Scan for the cell matching the given text and deliver its (X, Y) coordinate at center. 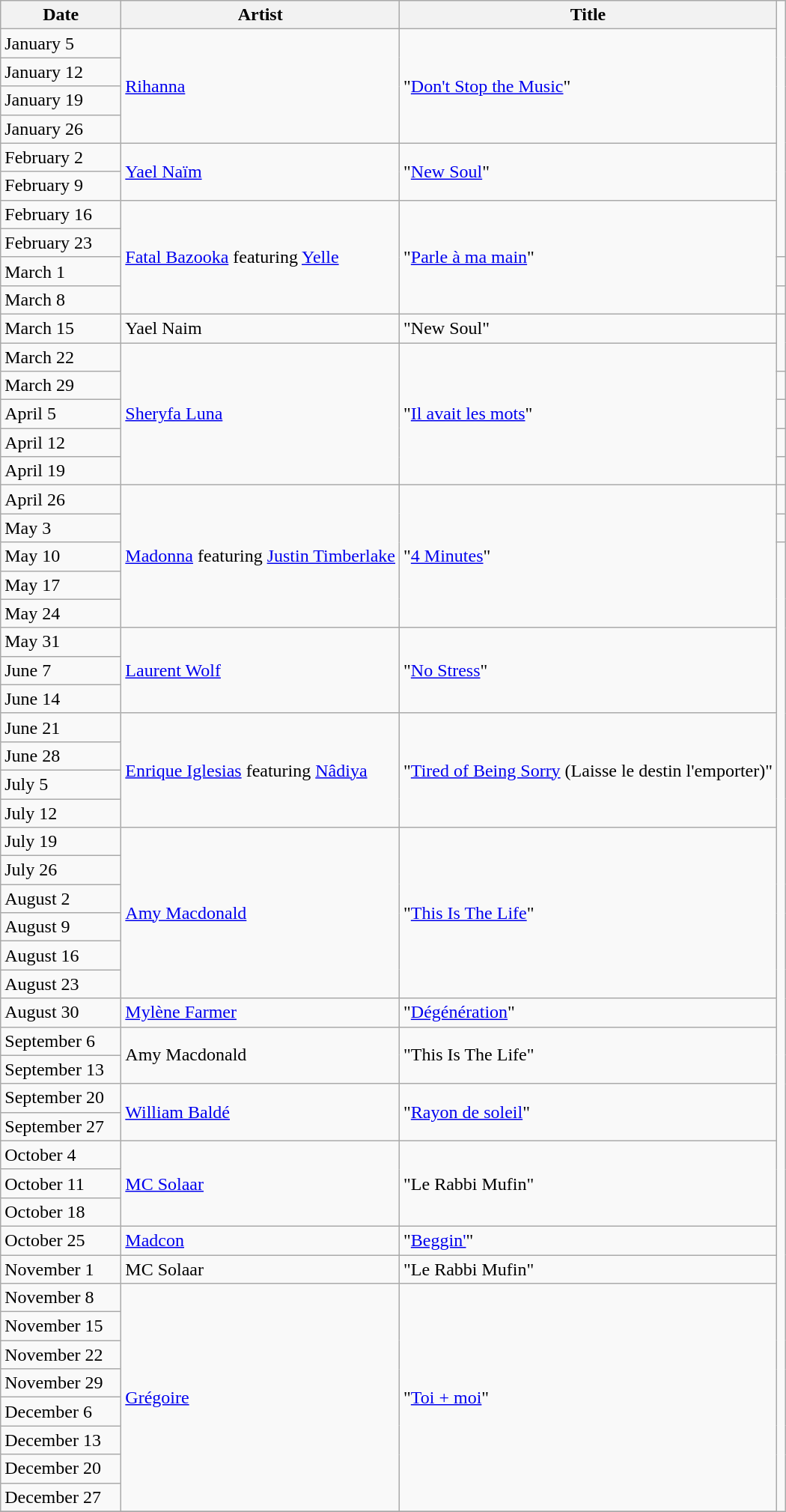
November 15 (61, 1326)
December 27 (61, 1497)
"Il avait les mots" (588, 414)
"Dégénération" (588, 1012)
May 3 (61, 528)
September 13 (61, 1069)
Artist (261, 15)
October 18 (61, 1212)
March 1 (61, 271)
July 19 (61, 842)
April 26 (61, 500)
June 28 (61, 756)
"Parle à ma main" (588, 257)
September 6 (61, 1041)
July 12 (61, 813)
November 29 (61, 1383)
June 7 (61, 670)
August 2 (61, 899)
May 17 (61, 585)
"Toi + moi" (588, 1397)
May 24 (61, 613)
Madcon (261, 1240)
February 16 (61, 214)
"Tired of Being Sorry (Laisse le destin l'emporter)" (588, 770)
April 19 (61, 471)
Sheryfa Luna (261, 414)
February 9 (61, 186)
July 26 (61, 870)
November 8 (61, 1298)
"Rayon de soleil" (588, 1112)
May 31 (61, 642)
June 14 (61, 699)
Laurent Wolf (261, 670)
Title (588, 15)
Date (61, 15)
October 4 (61, 1155)
August 16 (61, 956)
"4 Minutes" (588, 556)
April 5 (61, 414)
July 5 (61, 784)
October 25 (61, 1240)
November 1 (61, 1269)
Grégoire (261, 1397)
November 22 (61, 1355)
Yael Naïm (261, 171)
March 29 (61, 386)
September 20 (61, 1098)
Rihanna (261, 86)
Yael Naim (261, 328)
Fatal Bazooka featuring Yelle (261, 257)
January 12 (61, 72)
August 30 (61, 1012)
March 8 (61, 300)
April 12 (61, 443)
"Beggin'" (588, 1240)
William Baldé (261, 1112)
March 15 (61, 328)
January 26 (61, 129)
August 9 (61, 927)
June 21 (61, 727)
December 6 (61, 1412)
October 11 (61, 1183)
"No Stress" (588, 670)
September 27 (61, 1126)
January 19 (61, 100)
February 23 (61, 243)
May 10 (61, 556)
"Don't Stop the Music" (588, 86)
Enrique Iglesias featuring Nâdiya (261, 770)
August 23 (61, 984)
Mylène Farmer (261, 1012)
March 22 (61, 357)
February 2 (61, 157)
Madonna featuring Justin Timberlake (261, 556)
January 5 (61, 43)
December 20 (61, 1469)
December 13 (61, 1440)
